Detect which cell encompasses the target text, then output its (x, y) center coordinate. 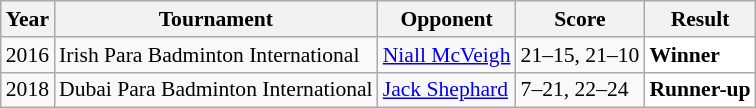
Score (580, 19)
Opponent (447, 19)
Dubai Para Badminton International (216, 90)
Jack Shephard (447, 90)
7–21, 22–24 (580, 90)
Year (28, 19)
Winner (700, 55)
Niall McVeigh (447, 55)
Runner-up (700, 90)
2018 (28, 90)
Result (700, 19)
21–15, 21–10 (580, 55)
Tournament (216, 19)
Irish Para Badminton International (216, 55)
2016 (28, 55)
